Pinpoint the cell where the given text exists, returning its [x, y] midpoint coordinate. 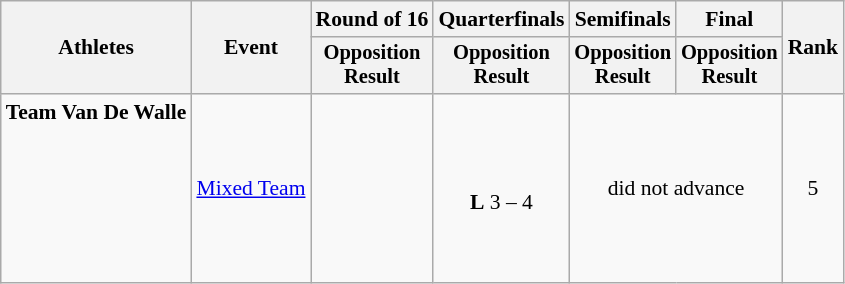
Round of 16 [372, 19]
Semifinals [622, 19]
did not advance [676, 188]
Athletes [96, 48]
L 3 – 4 [501, 188]
Rank [814, 48]
5 [814, 188]
Team Van De Walle [96, 188]
Quarterfinals [501, 19]
Final [730, 19]
Mixed Team [250, 188]
Event [250, 48]
